Capture the cell that displays the provided text and extract its [x, y] central coordinate. 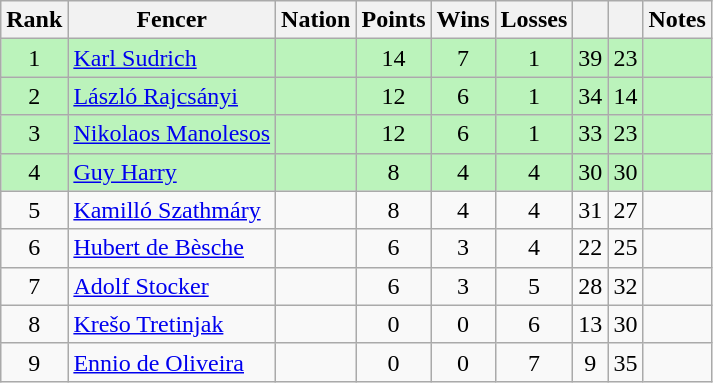
33 [590, 134]
Hubert de Bèsche [172, 248]
39 [590, 58]
34 [590, 96]
Nikolaos Manolesos [172, 134]
31 [590, 210]
Losses [534, 20]
László Rajcsányi [172, 96]
28 [590, 286]
Fencer [172, 20]
Krešo Tretinjak [172, 324]
Notes [677, 20]
Adolf Stocker [172, 286]
Rank [34, 20]
Kamilló Szathmáry [172, 210]
Ennio de Oliveira [172, 362]
27 [626, 210]
Guy Harry [172, 172]
Wins [463, 20]
25 [626, 248]
2 [34, 96]
Nation [316, 20]
13 [590, 324]
32 [626, 286]
Points [394, 20]
22 [590, 248]
Karl Sudrich [172, 58]
35 [626, 362]
